Locate the cell with the specified text and output its (x, y) center coordinate. 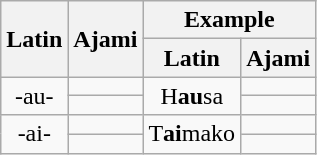
-ai- (34, 134)
Taimako (192, 134)
-au- (34, 96)
Example (230, 20)
Hausa (192, 96)
